Find where the given text appears and provide that cell's center as [x, y] coordinate. 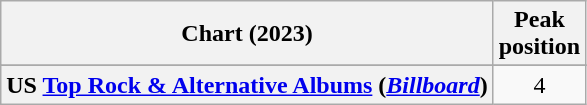
Chart (2023) [247, 34]
Peakposition [539, 34]
US Top Rock & Alternative Albums (Billboard) [247, 85]
4 [539, 85]
